Detect which cell encompasses the target text, then output its (X, Y) center coordinate. 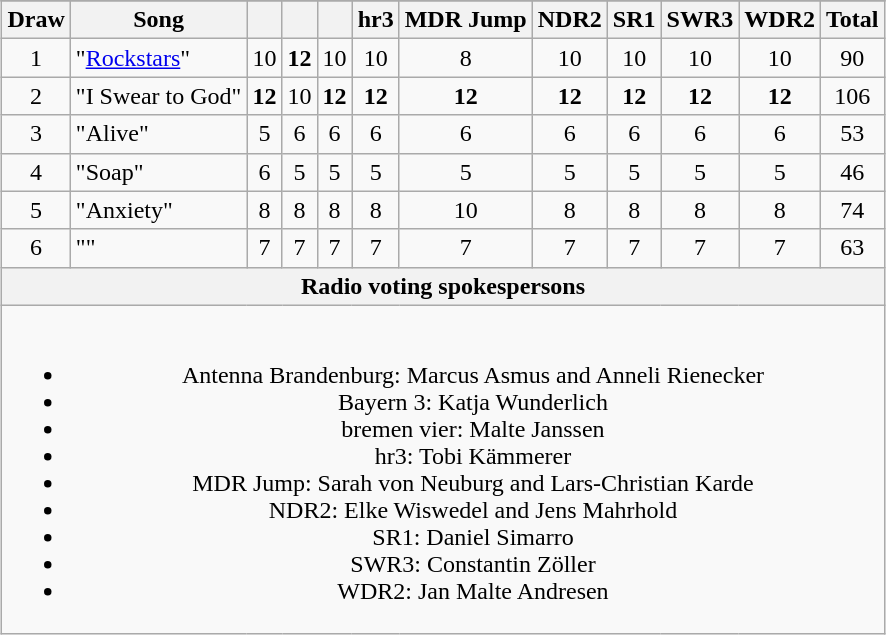
"I Swear to God" (158, 96)
NDR2 (570, 20)
"Alive" (158, 134)
MDR Jump (466, 20)
"Rockstars" (158, 58)
3 (36, 134)
53 (853, 134)
1 (36, 58)
4 (36, 172)
Song (158, 20)
SWR3 (700, 20)
46 (853, 172)
Total (853, 20)
Radio voting spokespersons (443, 286)
WDR2 (780, 20)
106 (853, 96)
"Anxiety" (158, 210)
74 (853, 210)
"" (158, 248)
SR1 (634, 20)
Draw (36, 20)
"Soap" (158, 172)
90 (853, 58)
63 (853, 248)
2 (36, 96)
hr3 (376, 20)
